Find where the given text appears and provide that cell's center as [X, Y] coordinate. 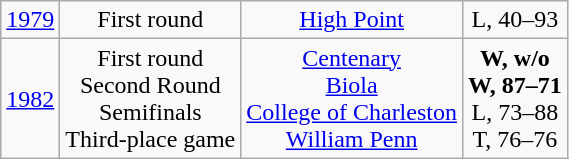
CentenaryBiolaCollege of CharlestonWilliam Penn [352, 98]
W, w/oW, 87–71L, 73–88T, 76–76 [514, 98]
1982 [30, 98]
First round [150, 20]
L, 40–93 [514, 20]
First roundSecond RoundSemifinalsThird-place game [150, 98]
High Point [352, 20]
1979 [30, 20]
